Capture the cell that displays the provided text and extract its (x, y) central coordinate. 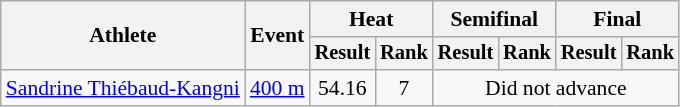
Athlete (123, 36)
Heat (372, 19)
Sandrine Thiébaud-Kangni (123, 88)
Final (618, 19)
Did not advance (556, 88)
7 (404, 88)
54.16 (343, 88)
Semifinal (494, 19)
Event (278, 36)
400 m (278, 88)
